Search for the cell housing the specified text and yield its [X, Y] center coordinate. 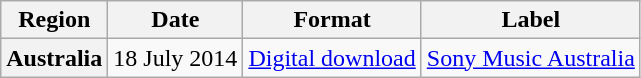
Region [54, 20]
Date [176, 20]
18 July 2014 [176, 58]
Label [530, 20]
Australia [54, 58]
Digital download [332, 58]
Sony Music Australia [530, 58]
Format [332, 20]
